Detect which cell encompasses the target text, then output its [X, Y] center coordinate. 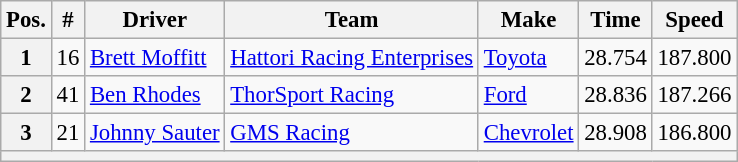
Driver [155, 20]
# [68, 20]
Speed [694, 20]
Toyota [528, 58]
41 [68, 95]
Make [528, 20]
1 [26, 58]
21 [68, 133]
Chevrolet [528, 133]
Hattori Racing Enterprises [352, 58]
187.266 [694, 95]
28.754 [616, 58]
16 [68, 58]
Brett Moffitt [155, 58]
Ben Rhodes [155, 95]
Johnny Sauter [155, 133]
3 [26, 133]
ThorSport Racing [352, 95]
Pos. [26, 20]
Team [352, 20]
28.836 [616, 95]
Time [616, 20]
28.908 [616, 133]
186.800 [694, 133]
GMS Racing [352, 133]
187.800 [694, 58]
2 [26, 95]
Ford [528, 95]
